Output the [X, Y] coordinate of the center of the cell containing the given text.  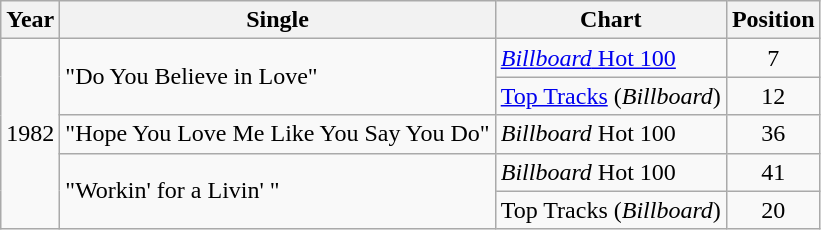
7 [773, 58]
36 [773, 134]
"Workin' for a Livin' " [278, 191]
Position [773, 20]
Year [30, 20]
1982 [30, 134]
Chart [610, 20]
20 [773, 210]
41 [773, 172]
12 [773, 96]
Single [278, 20]
"Do You Believe in Love" [278, 77]
"Hope You Love Me Like You Say You Do" [278, 134]
